Extract the (X, Y) coordinate from the center of the cell holding the provided text.  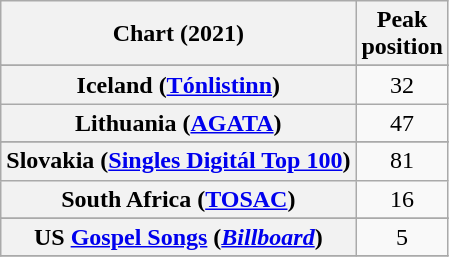
Slovakia (Singles Digitál Top 100) (178, 161)
32 (402, 85)
81 (402, 161)
Peakposition (402, 34)
US Gospel Songs (Billboard) (178, 237)
16 (402, 199)
Chart (2021) (178, 34)
Iceland (Tónlistinn) (178, 85)
South Africa (TOSAC) (178, 199)
47 (402, 123)
Lithuania (AGATA) (178, 123)
5 (402, 237)
